Detect which cell encompasses the target text, then output its (x, y) center coordinate. 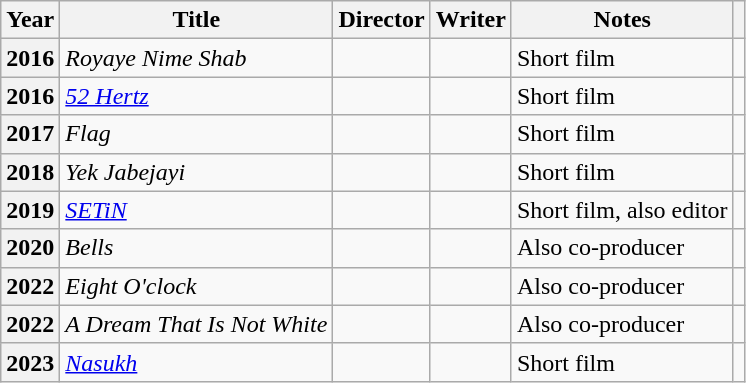
2023 (30, 362)
Eight O'clock (196, 286)
SETiN (196, 210)
Flag (196, 134)
A Dream That Is Not White (196, 324)
2017 (30, 134)
Director (382, 20)
Nasukh (196, 362)
Yek Jabejayi (196, 172)
2019 (30, 210)
Title (196, 20)
52 Hertz (196, 96)
Year (30, 20)
Royaye Nime Shab (196, 58)
2020 (30, 248)
Writer (470, 20)
Bells (196, 248)
2018 (30, 172)
Notes (622, 20)
Short film, also editor (622, 210)
